Return [X, Y] of the center of cell containing provided text 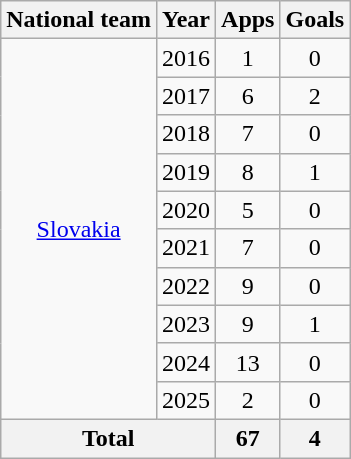
8 [248, 172]
2018 [186, 134]
2019 [186, 172]
2023 [186, 324]
5 [248, 210]
2017 [186, 96]
2022 [186, 286]
Apps [248, 20]
2016 [186, 58]
National team [79, 20]
Total [108, 438]
Year [186, 20]
2020 [186, 210]
Goals [315, 20]
2024 [186, 362]
4 [315, 438]
2025 [186, 400]
Slovakia [79, 230]
6 [248, 96]
67 [248, 438]
13 [248, 362]
2021 [186, 248]
